Determine the [X, Y] coordinate at the center of the cell enclosing the given text.  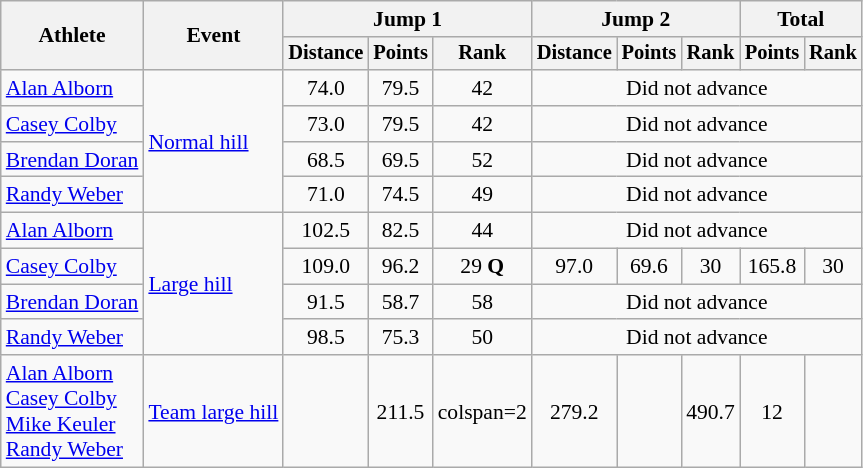
74.5 [400, 195]
52 [482, 160]
44 [482, 231]
69.5 [400, 160]
Large hill [213, 284]
75.3 [400, 338]
Total [801, 19]
74.0 [326, 88]
Athlete [72, 36]
58 [482, 302]
69.6 [649, 267]
Team large hill [213, 411]
58.7 [400, 302]
97.0 [574, 267]
Alan AlbornCasey ColbyMike KeulerRandy Weber [72, 411]
102.5 [326, 231]
211.5 [400, 411]
490.7 [710, 411]
Jump 2 [636, 19]
29 Q [482, 267]
82.5 [400, 231]
73.0 [326, 124]
109.0 [326, 267]
Event [213, 36]
Normal hill [213, 141]
96.2 [400, 267]
colspan=2 [482, 411]
98.5 [326, 338]
68.5 [326, 160]
49 [482, 195]
Jump 1 [407, 19]
165.8 [772, 267]
91.5 [326, 302]
279.2 [574, 411]
50 [482, 338]
12 [772, 411]
71.0 [326, 195]
